Pinpoint the cell where the given text exists, returning its [x, y] midpoint coordinate. 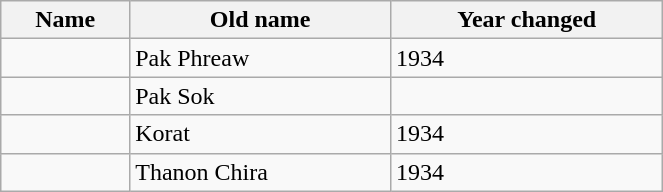
Thanon Chira [260, 172]
Pak Phreaw [260, 58]
Old name [260, 20]
Year changed [527, 20]
Korat [260, 134]
Pak Sok [260, 96]
Name [66, 20]
